Output the (X, Y) coordinate of the center of the cell containing the given text.  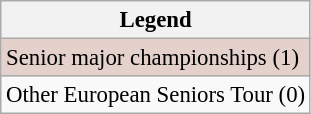
Other European Seniors Tour (0) (156, 95)
Legend (156, 20)
Senior major championships (1) (156, 58)
